From the cell containing the given text, extract its center point as [x, y] coordinate. 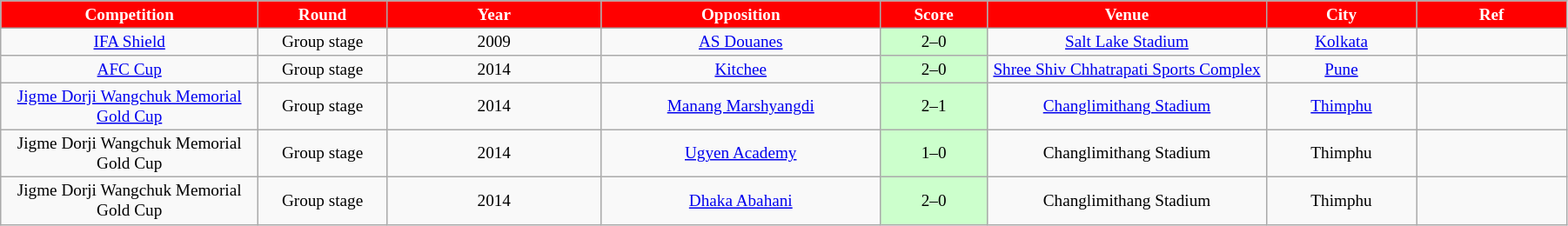
Manang Marshyangdi [740, 106]
AS Douanes [740, 42]
2009 [494, 42]
Dhaka Abahani [740, 201]
Ref [1491, 15]
City [1342, 15]
Ugyen Academy [740, 154]
Kolkata [1342, 42]
Competition [130, 15]
Venue [1127, 15]
Salt Lake Stadium [1127, 42]
Score [933, 15]
1–0 [933, 154]
Shree Shiv Chhatrapati Sports Complex [1127, 70]
Opposition [740, 15]
Year [494, 15]
2–1 [933, 106]
Pune [1342, 70]
AFC Cup [130, 70]
Kitchee [740, 70]
Round [323, 15]
IFA Shield [130, 42]
